For the text-containing cell, return its midpoint in [x, y] coordinate format. 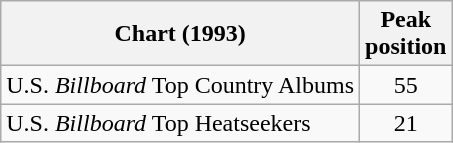
Chart (1993) [180, 34]
U.S. Billboard Top Heatseekers [180, 123]
U.S. Billboard Top Country Albums [180, 85]
21 [406, 123]
Peakposition [406, 34]
55 [406, 85]
